Find where the given text appears and provide that cell's center as [X, Y] coordinate. 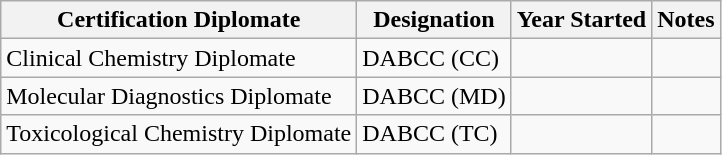
Notes [686, 20]
Toxicological Chemistry Diplomate [179, 134]
DABCC (CC) [434, 58]
DABCC (MD) [434, 96]
Clinical Chemistry Diplomate [179, 58]
Certification Diplomate [179, 20]
Year Started [582, 20]
DABCC (TC) [434, 134]
Designation [434, 20]
Molecular Diagnostics Diplomate [179, 96]
